Extract the (X, Y) coordinate from the center of the cell holding the provided text.  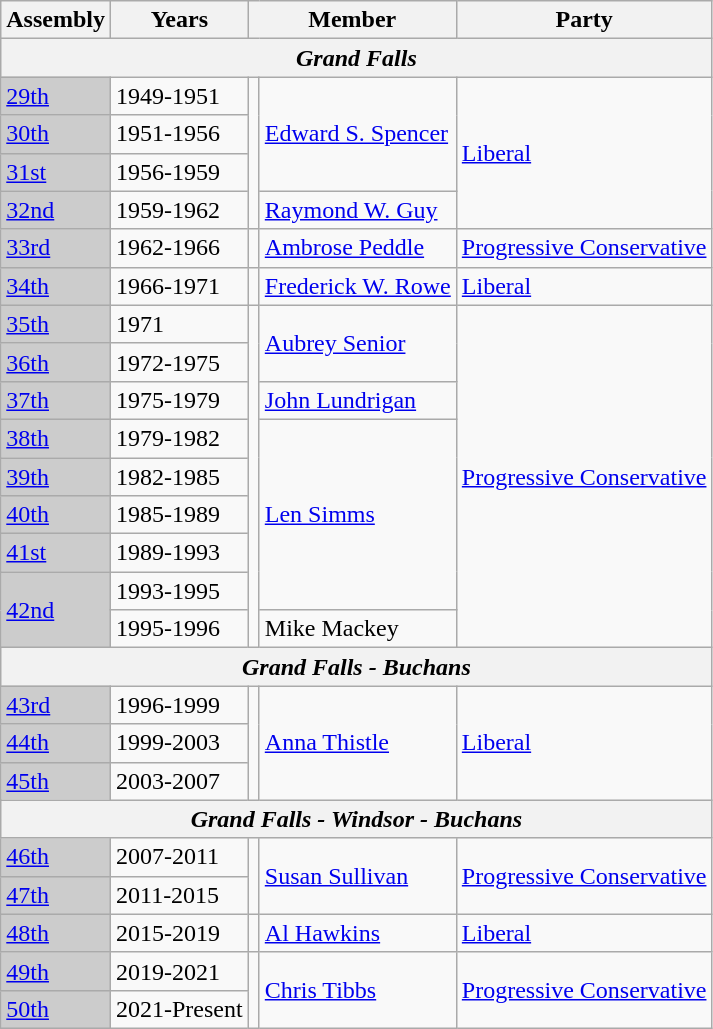
1966-1971 (179, 286)
43rd (56, 705)
Ambrose Peddle (358, 248)
41st (56, 553)
32nd (56, 210)
47th (56, 895)
2019-2021 (179, 971)
33rd (56, 248)
42nd (56, 610)
1995-1996 (179, 629)
Aubrey Senior (358, 343)
Member (352, 20)
2015-2019 (179, 933)
45th (56, 781)
Anna Thistle (358, 743)
1972-1975 (179, 362)
Years (179, 20)
36th (56, 362)
Grand Falls - Buchans (356, 667)
Al Hawkins (358, 933)
1985-1989 (179, 515)
John Lundrigan (358, 400)
1979-1982 (179, 438)
Chris Tibbs (358, 990)
1949-1951 (179, 96)
46th (56, 857)
30th (56, 134)
Grand Falls (356, 58)
40th (56, 515)
48th (56, 933)
49th (56, 971)
1999-2003 (179, 743)
39th (56, 477)
1989-1993 (179, 553)
1993-1995 (179, 591)
35th (56, 324)
38th (56, 438)
1971 (179, 324)
Raymond W. Guy (358, 210)
Edward S. Spencer (358, 134)
Len Simms (358, 514)
29th (56, 96)
1951-1956 (179, 134)
Assembly (56, 20)
Party (584, 20)
2007-2011 (179, 857)
Susan Sullivan (358, 876)
1959-1962 (179, 210)
Frederick W. Rowe (358, 286)
2003-2007 (179, 781)
1982-1985 (179, 477)
37th (56, 400)
44th (56, 743)
1996-1999 (179, 705)
1956-1959 (179, 172)
1975-1979 (179, 400)
Grand Falls - Windsor - Buchans (356, 819)
31st (56, 172)
1962-1966 (179, 248)
50th (56, 1009)
34th (56, 286)
Mike Mackey (358, 629)
2011-2015 (179, 895)
2021-Present (179, 1009)
